Determine the (X, Y) coordinate at the center of the cell enclosing the given text.  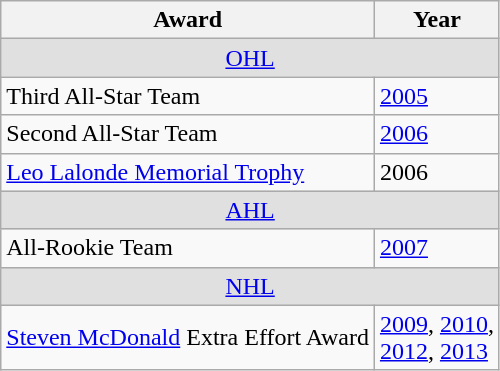
AHL (250, 210)
Award (188, 20)
NHL (250, 286)
2007 (436, 248)
Year (436, 20)
Steven McDonald Extra Effort Award (188, 338)
Third All-Star Team (188, 96)
2009, 2010,2012, 2013 (436, 338)
OHL (250, 58)
Second All-Star Team (188, 134)
Leo Lalonde Memorial Trophy (188, 172)
All-Rookie Team (188, 248)
2005 (436, 96)
